Return (x, y) of the center of cell containing provided text 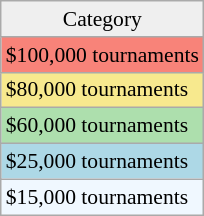
$25,000 tournaments (102, 162)
$15,000 tournaments (102, 197)
$60,000 tournaments (102, 126)
$80,000 tournaments (102, 90)
Category (102, 19)
$100,000 tournaments (102, 55)
